Extract the (x, y) coordinate from the center of the cell holding the provided text.  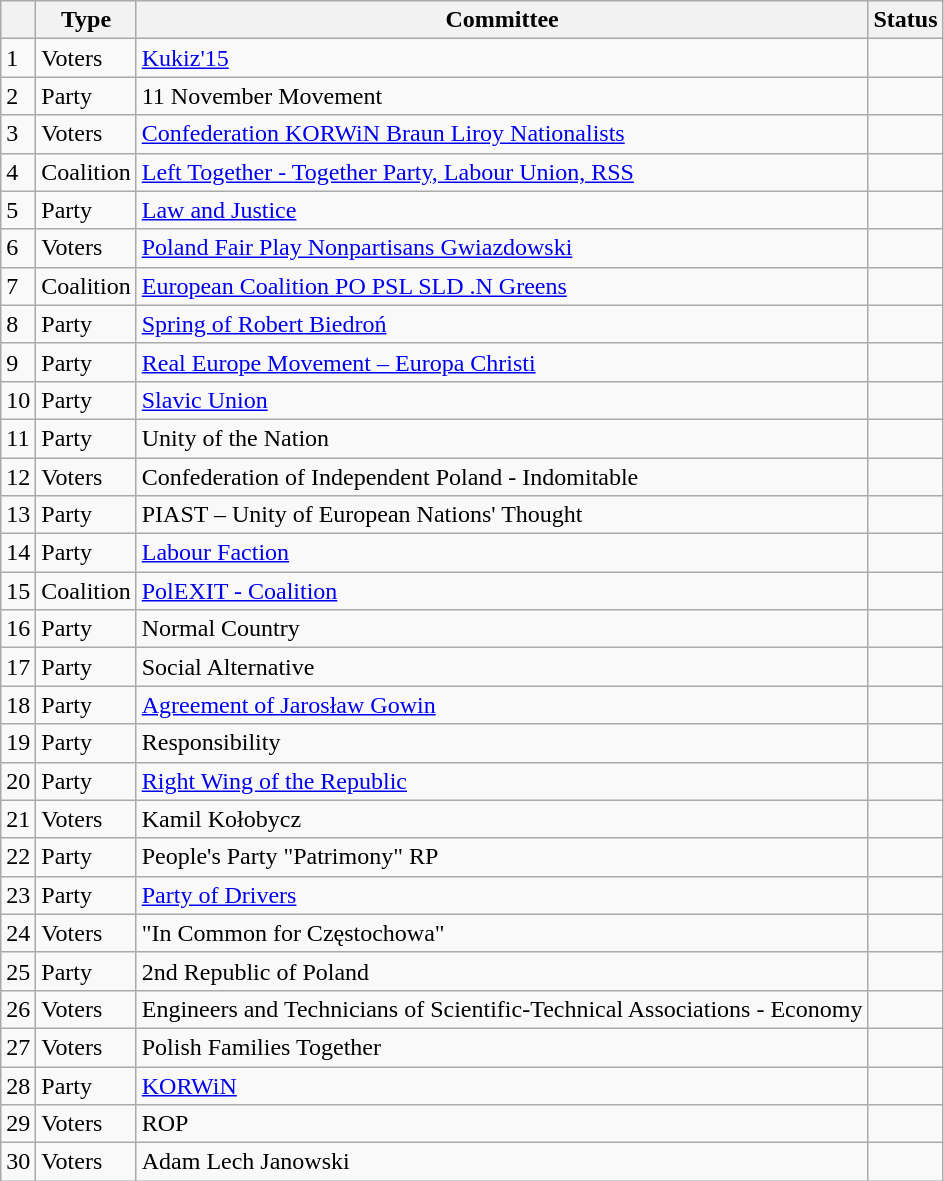
25 (18, 971)
27 (18, 1047)
26 (18, 1009)
28 (18, 1085)
Party of Drivers (502, 895)
Real Europe Movement – Europa Christi (502, 362)
30 (18, 1162)
10 (18, 400)
Normal Country (502, 629)
Poland Fair Play Nonpartisans Gwiazdowski (502, 248)
Responsibility (502, 743)
11 (18, 438)
13 (18, 515)
Confederation KORWiN Braun Liroy Nationalists (502, 134)
12 (18, 477)
20 (18, 781)
9 (18, 362)
Adam Lech Janowski (502, 1162)
Unity of the Nation (502, 438)
European Coalition PO PSL SLD .N Greens (502, 286)
8 (18, 324)
Spring of Robert Biedroń (502, 324)
"In Common for Częstochowa" (502, 933)
PIAST – Unity of European Nations' Thought (502, 515)
Agreement of Jarosław Gowin (502, 705)
Status (906, 20)
PolEXIT - Coalition (502, 591)
ROP (502, 1124)
21 (18, 819)
4 (18, 172)
Kamil Kołobycz (502, 819)
19 (18, 743)
Confederation of Independent Poland - Indomitable (502, 477)
Law and Justice (502, 210)
22 (18, 857)
24 (18, 933)
18 (18, 705)
1 (18, 58)
16 (18, 629)
6 (18, 248)
Social Alternative (502, 667)
Left Together - Together Party, Labour Union, RSS (502, 172)
Right Wing of the Republic (502, 781)
Labour Faction (502, 553)
KORWiN (502, 1085)
7 (18, 286)
5 (18, 210)
Committee (502, 20)
People's Party "Patrimony" RP (502, 857)
14 (18, 553)
17 (18, 667)
3 (18, 134)
23 (18, 895)
Type (86, 20)
Polish Families Together (502, 1047)
15 (18, 591)
2 (18, 96)
Engineers and Technicians of Scientific-Technical Associations - Economy (502, 1009)
Slavic Union (502, 400)
2nd Republic of Poland (502, 971)
11 November Movement (502, 96)
29 (18, 1124)
Kukiz'15 (502, 58)
